Determine the [x, y] coordinate at the center of the cell enclosing the given text.  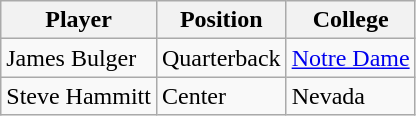
Nevada [350, 96]
James Bulger [79, 58]
Center [221, 96]
Notre Dame [350, 58]
Player [79, 20]
College [350, 20]
Quarterback [221, 58]
Steve Hammitt [79, 96]
Position [221, 20]
